For the text-containing cell, return its midpoint in (x, y) coordinate format. 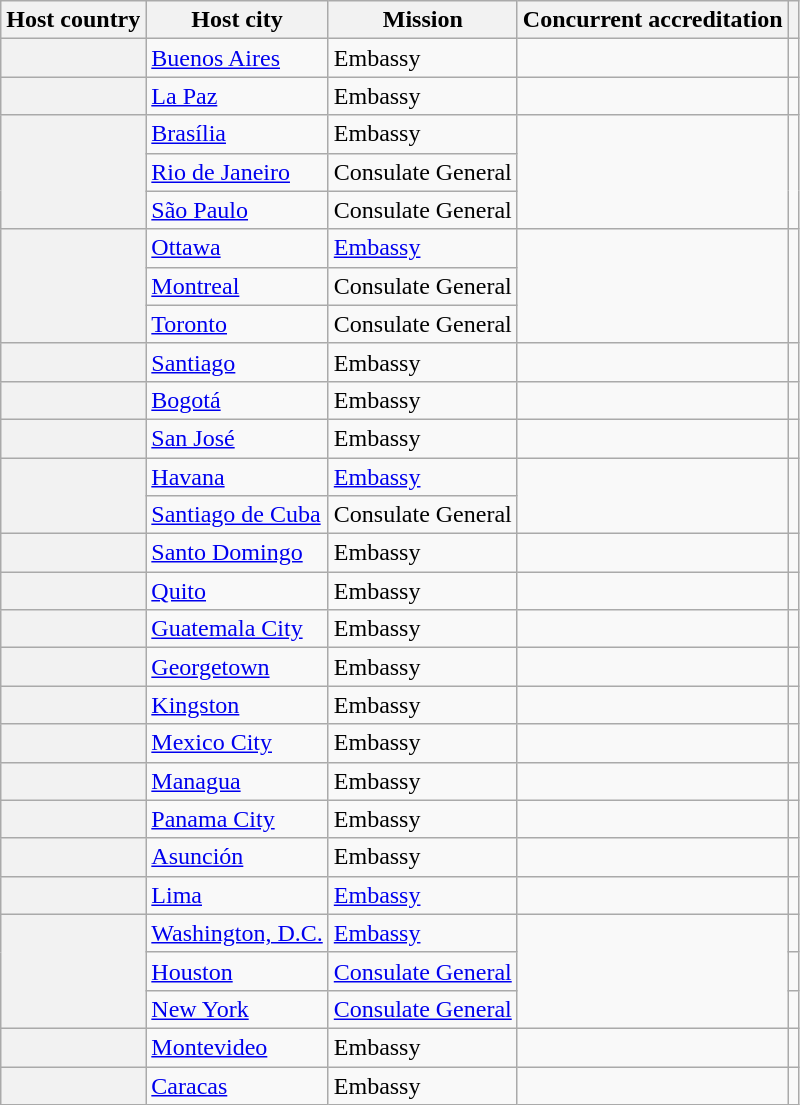
Lima (237, 895)
Houston (237, 971)
Havana (237, 477)
Buenos Aires (237, 58)
Santiago (237, 362)
Asunción (237, 857)
La Paz (237, 96)
Quito (237, 591)
São Paulo (237, 210)
Rio de Janeiro (237, 172)
Host country (74, 20)
Bogotá (237, 400)
Host city (237, 20)
Mexico City (237, 743)
Montreal (237, 286)
Guatemala City (237, 629)
Georgetown (237, 667)
Panama City (237, 819)
Caracas (237, 1085)
Concurrent accreditation (652, 20)
San José (237, 438)
Ottawa (237, 248)
Mission (422, 20)
Kingston (237, 705)
Toronto (237, 324)
Brasília (237, 134)
Santiago de Cuba (237, 515)
Managua (237, 781)
Washington, D.C. (237, 933)
Montevideo (237, 1047)
New York (237, 1009)
Santo Domingo (237, 553)
